Provide the [X, Y] coordinate of the cell's center where the given text is located.  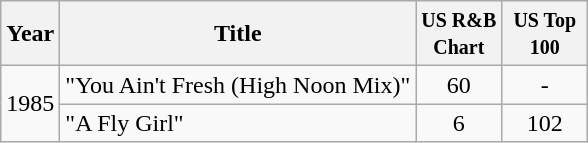
Title [238, 34]
- [545, 85]
102 [545, 123]
60 [459, 85]
US Top 100 [545, 34]
US R&B Chart [459, 34]
1985 [30, 104]
"A Fly Girl" [238, 123]
"You Ain't Fresh (High Noon Mix)" [238, 85]
Year [30, 34]
6 [459, 123]
